Provide the [x, y] coordinate of the cell's center where the given text is located.  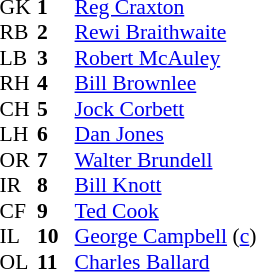
LB [19, 58]
3 [56, 58]
8 [56, 185]
CF [19, 211]
LH [19, 135]
RH [19, 83]
IL [19, 237]
6 [56, 135]
4 [56, 83]
IR [19, 185]
5 [56, 109]
RB [19, 33]
10 [56, 237]
CH [19, 109]
7 [56, 160]
OR [19, 160]
9 [56, 211]
2 [56, 33]
